Search for the cell housing the specified text and yield its (x, y) center coordinate. 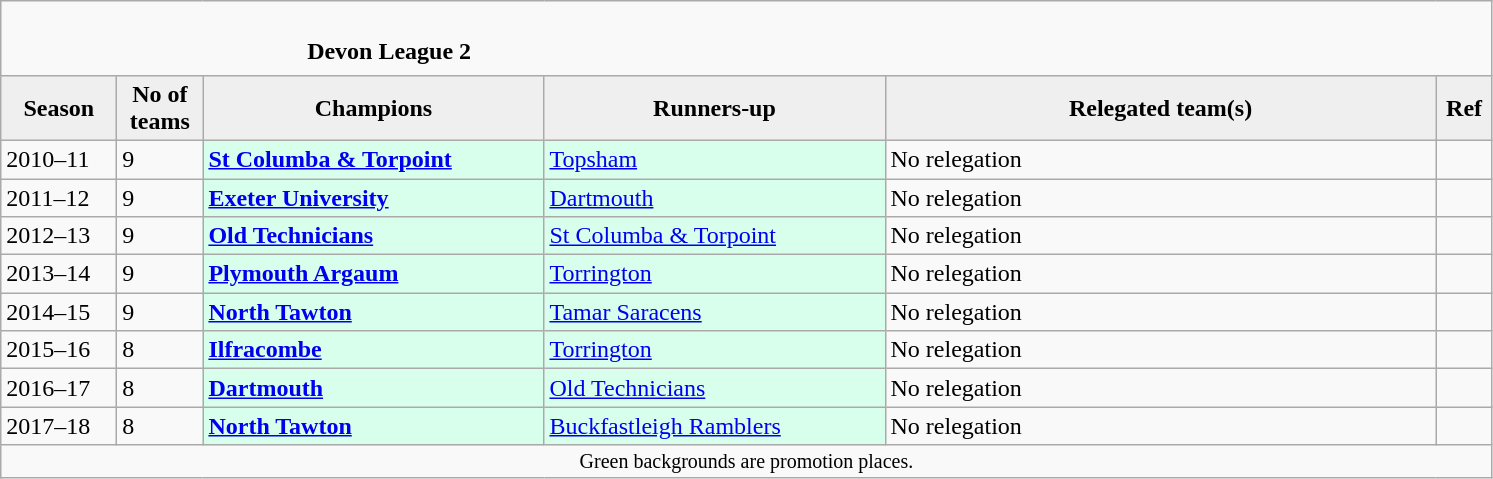
2013–14 (59, 274)
2017–18 (59, 426)
2010–11 (59, 159)
Topsham (714, 159)
Season (59, 108)
Ilfracombe (374, 350)
Champions (374, 108)
Buckfastleigh Ramblers (714, 426)
2016–17 (59, 388)
Tamar Saracens (714, 312)
Relegated team(s) (1160, 108)
Green backgrounds are promotion places. (746, 462)
2014–15 (59, 312)
No of teams (160, 108)
2011–12 (59, 197)
2012–13 (59, 236)
2015–16 (59, 350)
Exeter University (374, 197)
Plymouth Argaum (374, 274)
Ref (1464, 108)
Runners-up (714, 108)
